Determine the [X, Y] coordinate at the center of the cell enclosing the given text.  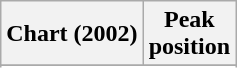
Chart (2002) [72, 34]
Peakposition [189, 34]
